For the text-containing cell, return its midpoint in [X, Y] coordinate format. 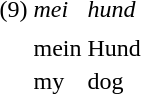
mein [58, 48]
